Locate the cell with the specified text and output its [X, Y] center coordinate. 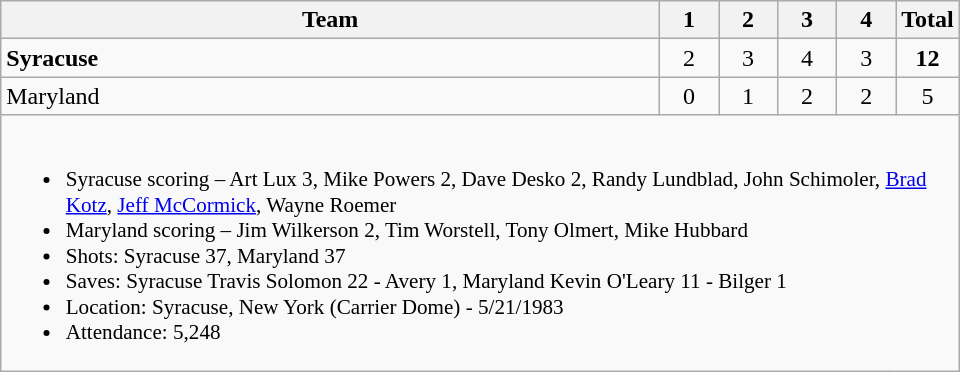
Syracuse [330, 58]
12 [928, 58]
Team [330, 20]
Total [928, 20]
Maryland [330, 96]
0 [688, 96]
5 [928, 96]
